Find where the given text appears and provide that cell's center as (X, Y) coordinate. 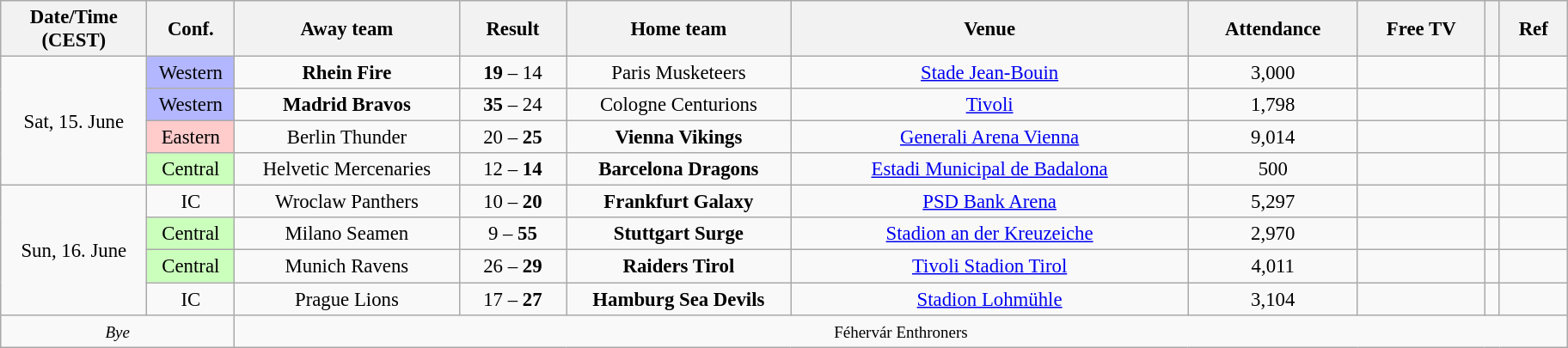
Paris Musketeers (679, 73)
Away team (347, 29)
Generali Arena Vienna (989, 137)
Vienna Vikings (679, 137)
1,798 (1272, 105)
Conf. (191, 29)
Berlin Thunder (347, 137)
Wroclaw Panthers (347, 202)
Madrid Bravos (347, 105)
Tivoli (989, 105)
20 – 25 (512, 137)
Milano Seamen (347, 235)
9,014 (1272, 137)
Bye (118, 331)
Stuttgart Surge (679, 235)
Stadion an der Kreuzeiche (989, 235)
12 – 14 (512, 169)
10 – 20 (512, 202)
Venue (989, 29)
Prague Lions (347, 299)
Raiders Tirol (679, 266)
Hamburg Sea Devils (679, 299)
Ref (1534, 29)
Attendance (1272, 29)
Free TV (1421, 29)
26 – 29 (512, 266)
3,104 (1272, 299)
Frankfurt Galaxy (679, 202)
Tivoli Stadion Tirol (989, 266)
Estadi Municipal de Badalona (989, 169)
35 – 24 (512, 105)
5,297 (1272, 202)
Home team (679, 29)
Stade Jean-Bouin (989, 73)
19 – 14 (512, 73)
PSD Bank Arena (989, 202)
Barcelona Dragons (679, 169)
9 – 55 (512, 235)
3,000 (1272, 73)
17 – 27 (512, 299)
Rhein Fire (347, 73)
Sun, 16. June (74, 250)
Date/Time (CEST) (74, 29)
500 (1272, 169)
Cologne Centurions (679, 105)
Eastern (191, 137)
4,011 (1272, 266)
Helvetic Mercenaries (347, 169)
Result (512, 29)
2,970 (1272, 235)
Stadion Lohmühle (989, 299)
Féhervár Enthroners (901, 331)
Munich Ravens (347, 266)
Sat, 15. June (74, 121)
